Scan for the cell matching the given text and deliver its (X, Y) coordinate at center. 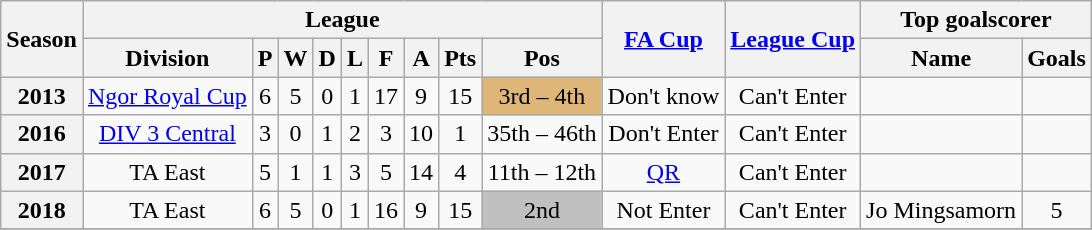
35th – 46th (542, 134)
F (386, 58)
3rd – 4th (542, 96)
10 (422, 134)
DIV 3 Central (167, 134)
League Cup (793, 39)
QR (664, 172)
11th – 12th (542, 172)
14 (422, 172)
2 (354, 134)
D (327, 58)
League (342, 20)
Pos (542, 58)
Don't Enter (664, 134)
16 (386, 210)
Top goalscorer (976, 20)
W (296, 58)
2nd (542, 210)
Jo Mingsamorn (942, 210)
Name (942, 58)
L (354, 58)
FA Cup (664, 39)
Ngor Royal Cup (167, 96)
2013 (42, 96)
4 (460, 172)
2018 (42, 210)
Division (167, 58)
Goals (1057, 58)
Season (42, 39)
P (265, 58)
17 (386, 96)
Pts (460, 58)
Not Enter (664, 210)
Don't know (664, 96)
2017 (42, 172)
A (422, 58)
2016 (42, 134)
